Find where the given text appears and provide that cell's center as [x, y] coordinate. 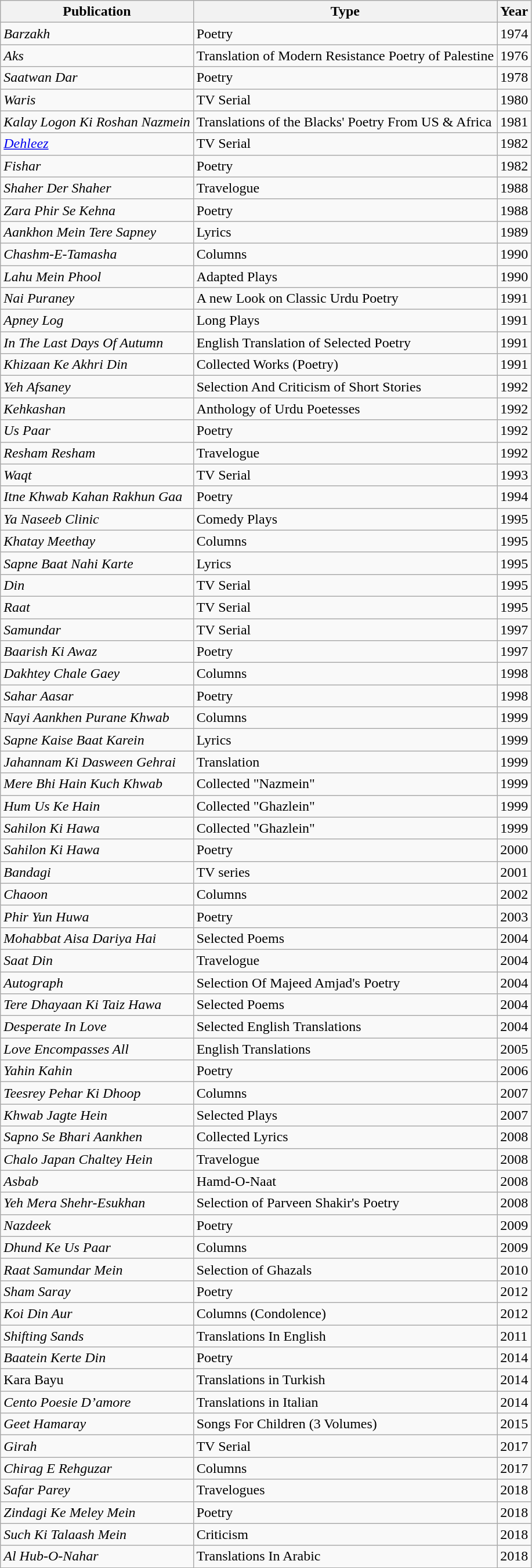
Baatein Kerte Din [97, 1358]
Al Hub-O-Nahar [97, 1556]
Translations In English [345, 1335]
Aks [97, 56]
Type [345, 12]
Saat Din [97, 960]
Sapne Kaise Baat Karein [97, 740]
TV series [345, 872]
Tere Dhayaan Ki Taiz Hawa [97, 1005]
Bandagi [97, 872]
English Translations [345, 1049]
Desperate In Love [97, 1027]
2003 [514, 916]
Selected English Translations [345, 1027]
2002 [514, 894]
Itne Khwab Kahan Rakhun Gaa [97, 497]
Apney Log [97, 321]
Saatwan Dar [97, 78]
Fishar [97, 166]
Koi Din Aur [97, 1313]
Selected Plays [345, 1115]
Barzakh [97, 34]
Collected "Nazmein" [345, 784]
Collected Lyrics [345, 1137]
Raat [97, 607]
Dhund Ke Us Paar [97, 1247]
Translation [345, 762]
Shaher Der Shaher [97, 188]
2001 [514, 872]
2005 [514, 1049]
Chirag E Rehguzar [97, 1468]
1974 [514, 34]
Selection Of Majeed Amjad's Poetry [345, 983]
Khatay Meethay [97, 541]
Hum Us Ke Hain [97, 806]
Adapted Plays [345, 277]
Yahin Kahin [97, 1071]
Kehkashan [97, 409]
Sapno Se Bhari Aankhen [97, 1137]
Criticism [345, 1534]
Shifting Sands [97, 1335]
Nai Puraney [97, 299]
Sahar Aasar [97, 696]
Lahu Mein Phool [97, 277]
Selection And Criticism of Short Stories [345, 387]
Raat Samundar Mein [97, 1269]
Ya Naseeb Clinic [97, 519]
A new Look on Classic Urdu Poetry [345, 299]
Long Plays [345, 321]
2015 [514, 1424]
Waqt [97, 475]
Khizaan Ke Akhri Din [97, 365]
Chashm-E-Tamasha [97, 254]
Mere Bhi Hain Kuch Khwab [97, 784]
Translation of Modern Resistance Poetry of Palestine [345, 56]
Dehleez [97, 144]
Zindagi Ke Meley Mein [97, 1512]
Teesrey Pehar Ki Dhoop [97, 1093]
Selection of Parveen Shakir's Poetry [345, 1203]
Chaoon [97, 894]
Asbab [97, 1181]
1994 [514, 497]
Travelogues [345, 1490]
Translations in Turkish [345, 1380]
Waris [97, 100]
In The Last Days Of Autumn [97, 343]
Jahannam Ki Dasween Gehrai [97, 762]
Phir Yun Huwa [97, 916]
Yeh Mera Shehr-Esukhan [97, 1203]
Anthology of Urdu Poetesses [345, 409]
1976 [514, 56]
Love Encompasses All [97, 1049]
Aankhon Mein Tere Sapney [97, 232]
Din [97, 585]
Columns (Condolence) [345, 1313]
Dakhtey Chale Gaey [97, 674]
Samundar [97, 629]
Zara Phir Se Kehna [97, 210]
2006 [514, 1071]
Safar Parey [97, 1490]
Geet Hamaray [97, 1424]
Such Ki Talaash Mein [97, 1534]
Khwab Jagte Hein [97, 1115]
1989 [514, 232]
Girah [97, 1446]
1981 [514, 122]
Translations In Arabic [345, 1556]
Selection of Ghazals [345, 1269]
Baarish Ki Awaz [97, 652]
Mohabbat Aisa Dariya Hai [97, 938]
Nazdeek [97, 1225]
Sham Saray [97, 1291]
Nayi Aankhen Purane Khwab [97, 718]
1978 [514, 78]
Translations in Italian [345, 1402]
2011 [514, 1335]
Kalay Logon Ki Roshan Nazmein [97, 122]
Hamd-O-Naat [345, 1181]
Yeh Afsaney [97, 387]
English Translation of Selected Poetry [345, 343]
Chalo Japan Chaltey Hein [97, 1159]
Collected Works (Poetry) [345, 365]
Publication [97, 12]
Comedy Plays [345, 519]
Kara Bayu [97, 1380]
2000 [514, 850]
Us Paar [97, 431]
Cento Poesie D’amore [97, 1402]
2010 [514, 1269]
1993 [514, 475]
1980 [514, 100]
Resham Resham [97, 453]
Translations of the Blacks' Poetry From US & Africa [345, 122]
Songs For Children (3 Volumes) [345, 1424]
Autograph [97, 983]
Sapne Baat Nahi Karte [97, 563]
Year [514, 12]
